Capture the cell that displays the provided text and extract its (X, Y) central coordinate. 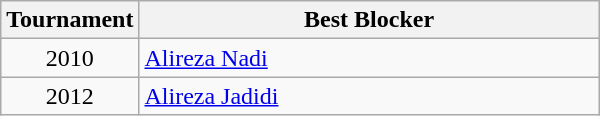
Tournament (70, 20)
Alireza Nadi (369, 58)
2012 (70, 96)
2010 (70, 58)
Best Blocker (369, 20)
Alireza Jadidi (369, 96)
